Extract the [X, Y] coordinate from the center of the cell holding the provided text.  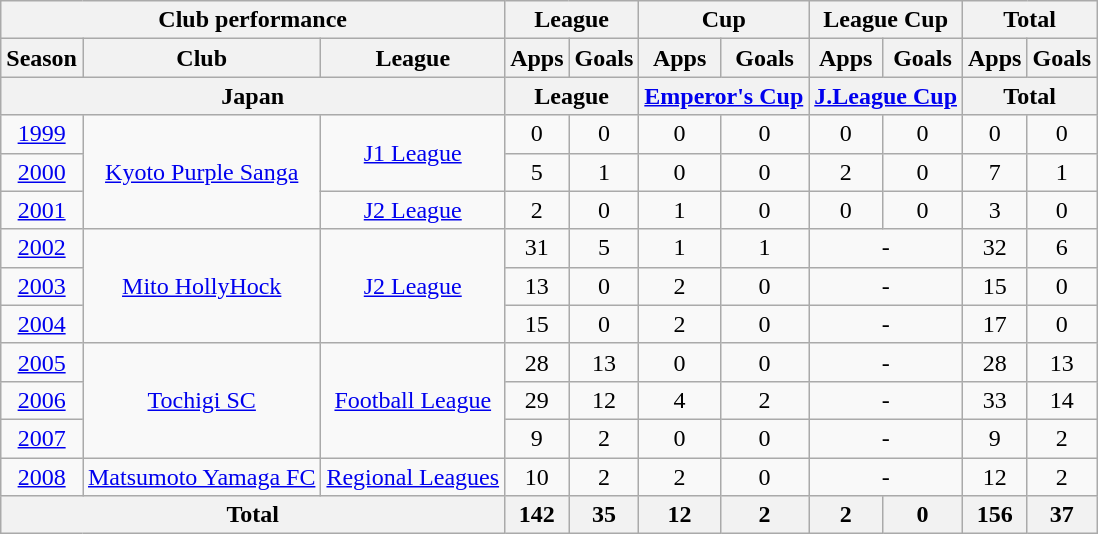
Regional Leagues [413, 477]
2008 [42, 477]
J1 League [413, 153]
2004 [42, 324]
Club performance [253, 20]
10 [537, 477]
1999 [42, 134]
37 [1062, 515]
2003 [42, 286]
Football League [413, 400]
J.League Cup [886, 96]
Cup [724, 20]
2002 [42, 248]
35 [604, 515]
2007 [42, 438]
3 [995, 210]
Tochigi SC [201, 400]
33 [995, 400]
29 [537, 400]
Season [42, 58]
League Cup [886, 20]
2000 [42, 172]
Club [201, 58]
4 [680, 400]
Emperor's Cup [724, 96]
Mito HollyHock [201, 286]
Kyoto Purple Sanga [201, 172]
2001 [42, 210]
6 [1062, 248]
7 [995, 172]
31 [537, 248]
156 [995, 515]
2005 [42, 362]
17 [995, 324]
Japan [253, 96]
142 [537, 515]
14 [1062, 400]
2006 [42, 400]
32 [995, 248]
Matsumoto Yamaga FC [201, 477]
